For the text-containing cell, return its midpoint in [X, Y] coordinate format. 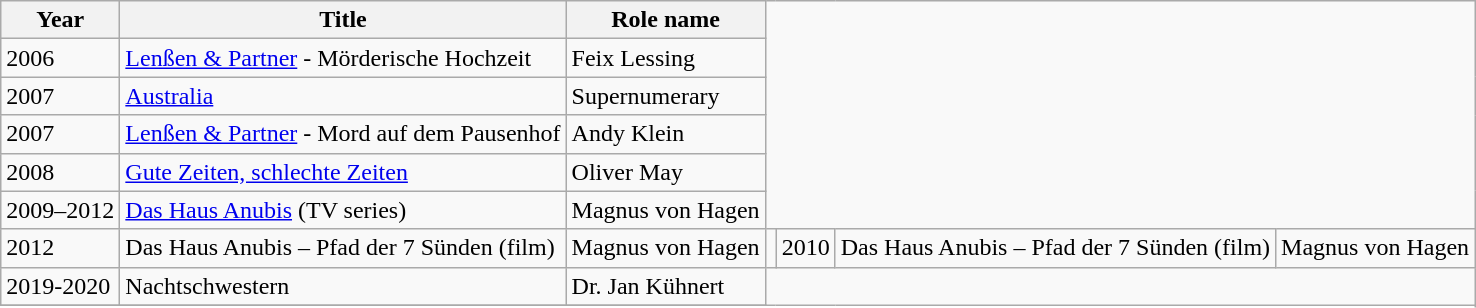
Supernumerary [666, 96]
2006 [60, 58]
Lenßen & Partner - Mord auf dem Pausenhof [343, 134]
Dr. Jan Kühnert [666, 286]
2009–2012 [60, 210]
2008 [60, 172]
Australia [343, 96]
Gute Zeiten, schlechte Zeiten [343, 172]
2010 [806, 248]
Role name [666, 20]
Lenßen & Partner - Mörderische Hochzeit [343, 58]
Nachtschwestern [343, 286]
Das Haus Anubis (TV series) [343, 210]
Oliver May [666, 172]
2012 [60, 248]
Title [343, 20]
2019-2020 [60, 286]
Feix Lessing [666, 58]
Year [60, 20]
Andy Klein [666, 134]
